Pinpoint the cell where the given text exists, returning its (x, y) midpoint coordinate. 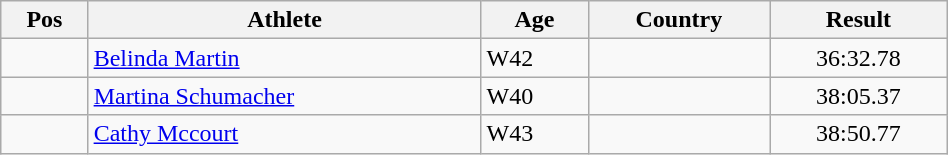
Result (859, 20)
36:32.78 (859, 58)
W43 (534, 134)
Belinda Martin (284, 58)
Age (534, 20)
Athlete (284, 20)
Cathy Mccourt (284, 134)
Country (678, 20)
W42 (534, 58)
38:50.77 (859, 134)
Martina Schumacher (284, 96)
Pos (44, 20)
W40 (534, 96)
38:05.37 (859, 96)
